Capture the cell that displays the provided text and extract its (x, y) central coordinate. 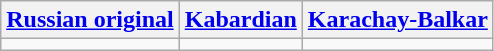
Kabardian (240, 20)
Russian original (90, 20)
Karachay-Balkar (398, 20)
